Identify which cell holds the provided text, then report its (X, Y) central coordinate. 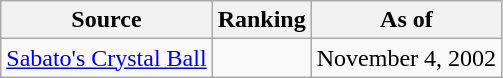
November 4, 2002 (406, 58)
Ranking (262, 20)
Source (106, 20)
As of (406, 20)
Sabato's Crystal Ball (106, 58)
